Output the [x, y] coordinate of the center of the cell containing the given text.  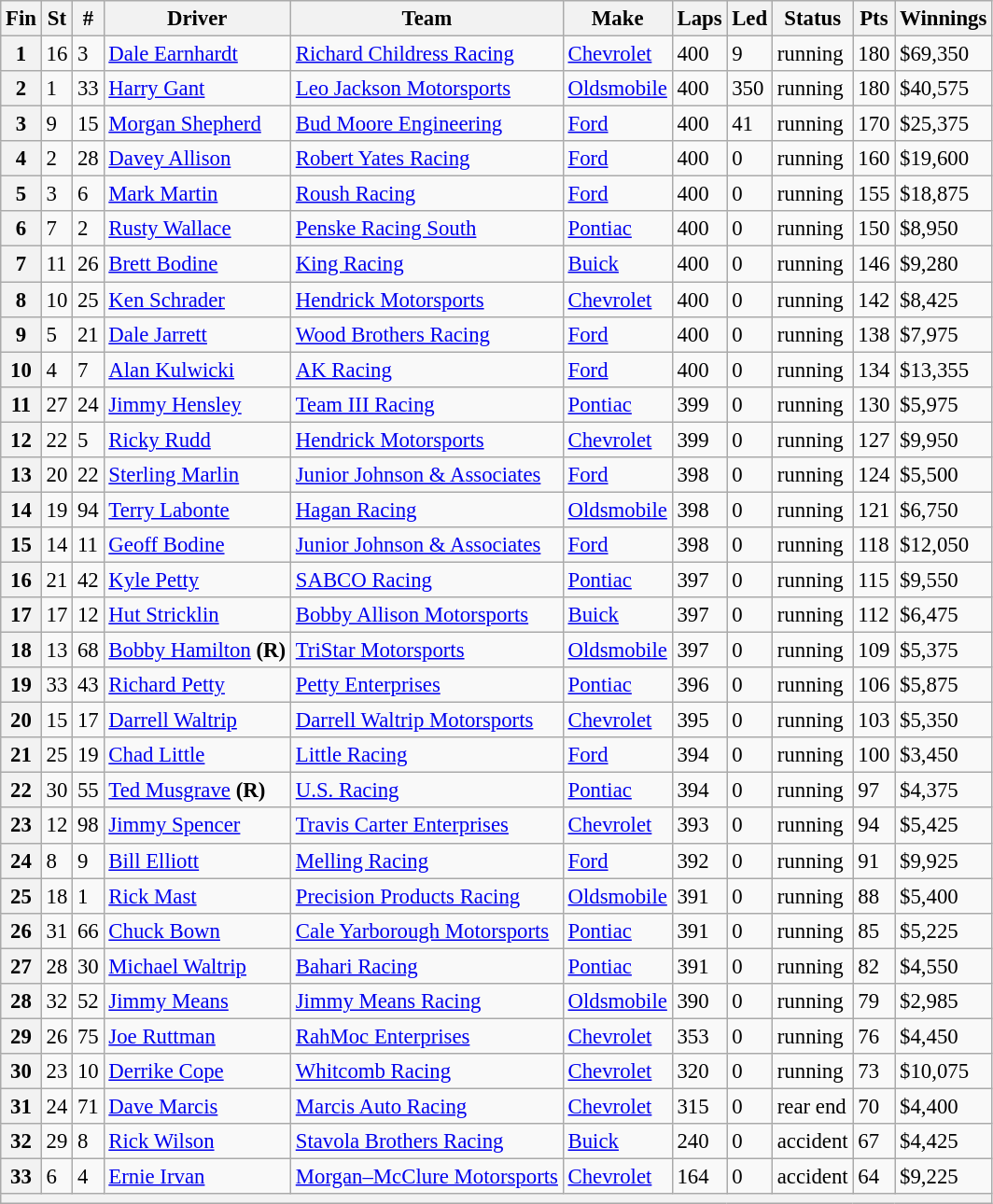
91 [874, 861]
Richard Petty [197, 685]
rear end [812, 1106]
142 [874, 300]
240 [700, 1141]
Dale Jarrett [197, 334]
Penske Racing South [427, 229]
320 [700, 1071]
Team III Racing [427, 404]
$8,950 [944, 229]
Dale Earnhardt [197, 54]
Ricky Rudd [197, 440]
155 [874, 194]
U.S. Racing [427, 791]
392 [700, 861]
Team [427, 19]
$4,425 [944, 1141]
Bahari Racing [427, 966]
Darrell Waltrip Motorsports [427, 721]
Harry Gant [197, 89]
115 [874, 580]
Jimmy Hensley [197, 404]
Rusty Wallace [197, 229]
$4,375 [944, 791]
$9,925 [944, 861]
Rick Mast [197, 896]
Jimmy Means Racing [427, 1001]
75 [88, 1036]
$9,225 [944, 1177]
$25,375 [944, 124]
$2,985 [944, 1001]
Kyle Petty [197, 580]
88 [874, 896]
146 [874, 264]
Make [618, 19]
Hagan Racing [427, 510]
Derrike Cope [197, 1071]
$5,425 [944, 826]
68 [88, 651]
Winnings [944, 19]
Travis Carter Enterprises [427, 826]
85 [874, 931]
97 [874, 791]
SABCO Racing [427, 580]
$5,400 [944, 896]
41 [750, 124]
$3,450 [944, 755]
$69,350 [944, 54]
393 [700, 826]
Ernie Irvan [197, 1177]
66 [88, 931]
67 [874, 1141]
$5,350 [944, 721]
395 [700, 721]
121 [874, 510]
109 [874, 651]
Robert Yates Racing [427, 159]
St [56, 19]
$40,575 [944, 89]
RahMoc Enterprises [427, 1036]
$13,355 [944, 370]
Ken Schrader [197, 300]
$6,750 [944, 510]
138 [874, 334]
170 [874, 124]
Dave Marcis [197, 1106]
100 [874, 755]
Led [750, 19]
$5,975 [944, 404]
Cale Yarborough Motorsports [427, 931]
Bobby Allison Motorsports [427, 615]
70 [874, 1106]
118 [874, 545]
Darrell Waltrip [197, 721]
396 [700, 685]
160 [874, 159]
Brett Bodine [197, 264]
390 [700, 1001]
TriStar Motorsports [427, 651]
Ted Musgrave (R) [197, 791]
124 [874, 475]
76 [874, 1036]
$5,500 [944, 475]
Melling Racing [427, 861]
106 [874, 685]
Morgan–McClure Motorsports [427, 1177]
$4,450 [944, 1036]
Leo Jackson Motorsports [427, 89]
# [88, 19]
134 [874, 370]
Pts [874, 19]
$19,600 [944, 159]
Bill Elliott [197, 861]
130 [874, 404]
Rick Wilson [197, 1141]
$9,950 [944, 440]
Chad Little [197, 755]
Bud Moore Engineering [427, 124]
$10,075 [944, 1071]
43 [88, 685]
Little Racing [427, 755]
Jimmy Means [197, 1001]
112 [874, 615]
42 [88, 580]
$5,375 [944, 651]
King Racing [427, 264]
79 [874, 1001]
Wood Brothers Racing [427, 334]
Marcis Auto Racing [427, 1106]
Morgan Shepherd [197, 124]
$4,400 [944, 1106]
Geoff Bodine [197, 545]
$6,475 [944, 615]
73 [874, 1071]
Precision Products Racing [427, 896]
$9,280 [944, 264]
Status [812, 19]
52 [88, 1001]
Stavola Brothers Racing [427, 1141]
$12,050 [944, 545]
Whitcomb Racing [427, 1071]
Joe Ruttman [197, 1036]
103 [874, 721]
$8,425 [944, 300]
$4,550 [944, 966]
$7,975 [944, 334]
Roush Racing [427, 194]
Chuck Bown [197, 931]
353 [700, 1036]
Driver [197, 19]
350 [750, 89]
71 [88, 1106]
$5,225 [944, 931]
$5,875 [944, 685]
Petty Enterprises [427, 685]
Bobby Hamilton (R) [197, 651]
Alan Kulwicki [197, 370]
AK Racing [427, 370]
98 [88, 826]
Laps [700, 19]
Michael Waltrip [197, 966]
Mark Martin [197, 194]
$18,875 [944, 194]
127 [874, 440]
315 [700, 1106]
150 [874, 229]
55 [88, 791]
Jimmy Spencer [197, 826]
Sterling Marlin [197, 475]
Terry Labonte [197, 510]
Fin [21, 19]
82 [874, 966]
$9,550 [944, 580]
Davey Allison [197, 159]
64 [874, 1177]
Hut Stricklin [197, 615]
Richard Childress Racing [427, 54]
164 [700, 1177]
